Identify which cell holds the provided text, then report its (X, Y) central coordinate. 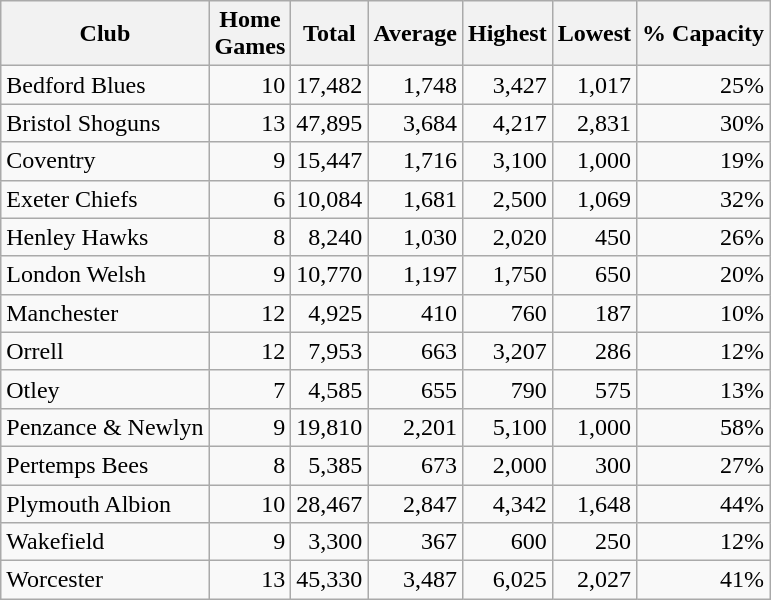
367 (416, 542)
663 (416, 351)
3,100 (507, 161)
1,748 (416, 85)
27% (704, 465)
2,020 (507, 237)
3,427 (507, 85)
Coventry (105, 161)
Orrell (105, 351)
Otley (105, 389)
410 (416, 313)
760 (507, 313)
17,482 (330, 85)
1,648 (594, 503)
3,207 (507, 351)
6 (250, 199)
575 (594, 389)
44% (704, 503)
32% (704, 199)
673 (416, 465)
655 (416, 389)
8,240 (330, 237)
Penzance & Newlyn (105, 427)
Plymouth Albion (105, 503)
2,000 (507, 465)
45,330 (330, 580)
650 (594, 275)
Worcester (105, 580)
10% (704, 313)
1,197 (416, 275)
Manchester (105, 313)
1,017 (594, 85)
HomeGames (250, 34)
3,487 (416, 580)
790 (507, 389)
Highest (507, 34)
1,681 (416, 199)
6,025 (507, 580)
1,716 (416, 161)
1,069 (594, 199)
Wakefield (105, 542)
1,750 (507, 275)
13% (704, 389)
3,300 (330, 542)
Henley Hawks (105, 237)
Pertemps Bees (105, 465)
4,585 (330, 389)
7,953 (330, 351)
2,500 (507, 199)
Total (330, 34)
4,342 (507, 503)
250 (594, 542)
1,030 (416, 237)
15,447 (330, 161)
26% (704, 237)
187 (594, 313)
41% (704, 580)
2,027 (594, 580)
3,684 (416, 123)
28,467 (330, 503)
2,831 (594, 123)
450 (594, 237)
Bedford Blues (105, 85)
Bristol Shoguns (105, 123)
600 (507, 542)
2,847 (416, 503)
5,100 (507, 427)
20% (704, 275)
300 (594, 465)
286 (594, 351)
Lowest (594, 34)
4,217 (507, 123)
Exeter Chiefs (105, 199)
2,201 (416, 427)
7 (250, 389)
47,895 (330, 123)
Club (105, 34)
Average (416, 34)
19,810 (330, 427)
10,770 (330, 275)
30% (704, 123)
4,925 (330, 313)
5,385 (330, 465)
London Welsh (105, 275)
% Capacity (704, 34)
58% (704, 427)
25% (704, 85)
10,084 (330, 199)
19% (704, 161)
